Find where the given text appears and provide that cell's center as [X, Y] coordinate. 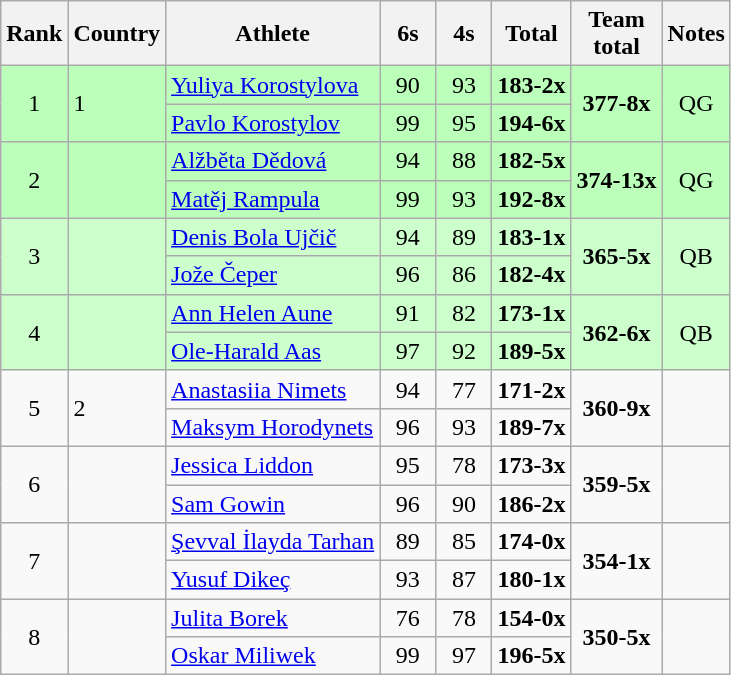
Jože Čeper [273, 275]
171-2x [532, 389]
77 [464, 389]
365-5x [616, 256]
Anastasiia Nimets [273, 389]
5 [34, 408]
182-5x [532, 161]
76 [408, 618]
86 [464, 275]
6s [408, 34]
Julita Borek [273, 618]
92 [464, 351]
88 [464, 161]
Pavlo Korostylov [273, 123]
3 [34, 256]
Yuliya Korostylova [273, 85]
182-4x [532, 275]
183-1x [532, 237]
Sam Gowin [273, 503]
Teamtotal [616, 34]
354-1x [616, 561]
Alžběta Dědová [273, 161]
189-7x [532, 427]
7 [34, 561]
174-0x [532, 542]
Notes [696, 34]
8 [34, 637]
Country [117, 34]
87 [464, 580]
154-0x [532, 618]
Athlete [273, 34]
Oskar Miliwek [273, 656]
173-1x [532, 313]
359-5x [616, 484]
85 [464, 542]
173-3x [532, 465]
91 [408, 313]
Total [532, 34]
Ole-Harald Aas [273, 351]
Yusuf Dikeç [273, 580]
180-1x [532, 580]
4 [34, 332]
189-5x [532, 351]
Maksym Horodynets [273, 427]
Jessica Liddon [273, 465]
377-8x [616, 104]
194-6x [532, 123]
Matěj Rampula [273, 199]
Denis Bola Ujčič [273, 237]
Ann Helen Aune [273, 313]
374-13x [616, 180]
82 [464, 313]
6 [34, 484]
186-2x [532, 503]
196-5x [532, 656]
350-5x [616, 637]
183-2x [532, 85]
Rank [34, 34]
360-9x [616, 408]
Şevval İlayda Tarhan [273, 542]
4s [464, 34]
362-6x [616, 332]
192-8x [532, 199]
